Determine the (x, y) coordinate at the center of the cell enclosing the given text.  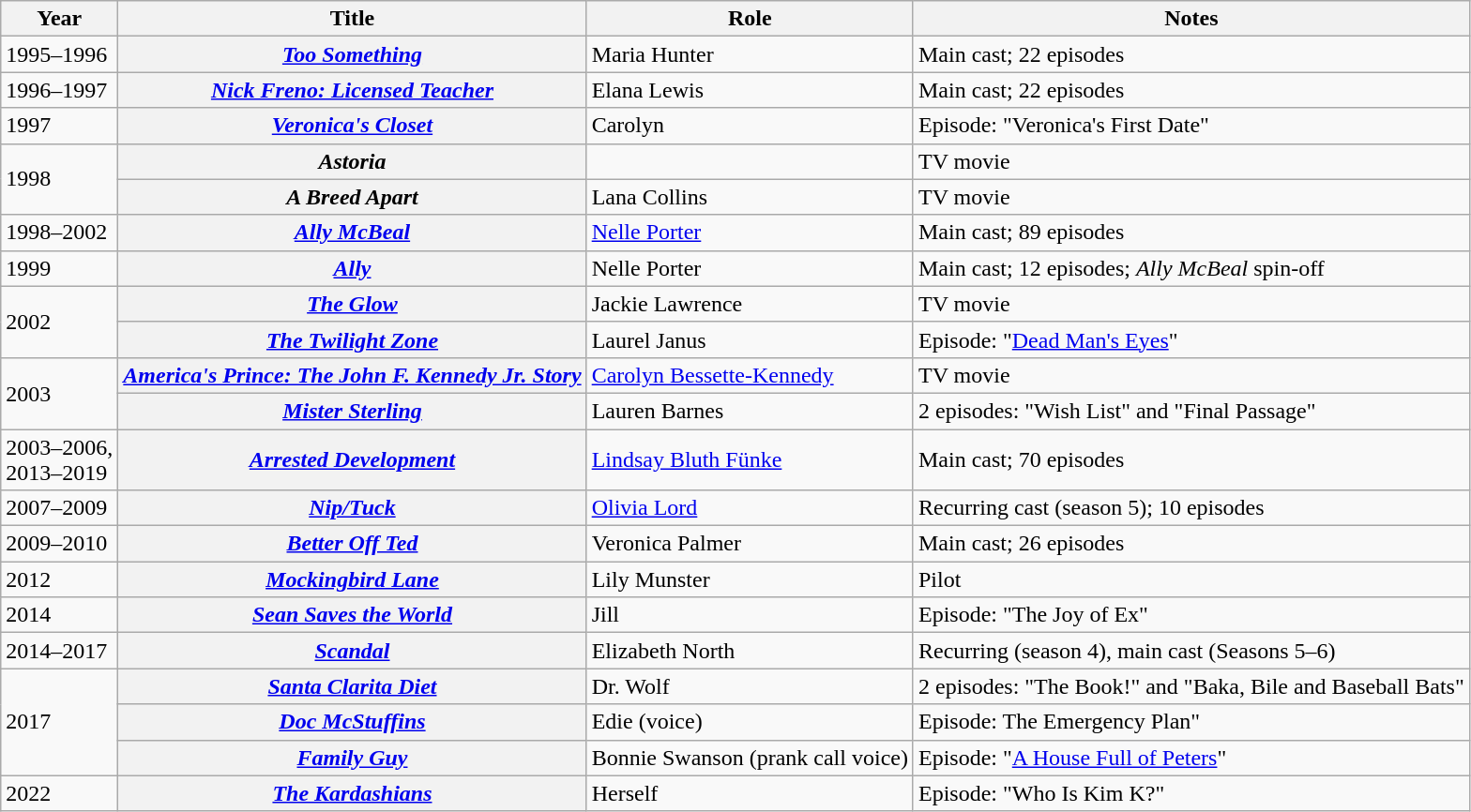
Mockingbird Lane (353, 579)
Scandal (353, 651)
Elana Lewis (750, 90)
America's Prince: The John F. Kennedy Jr. Story (353, 375)
Episode: "The Joy of Ex" (1191, 615)
Jackie Lawrence (750, 304)
2009–2010 (60, 544)
1998 (60, 179)
Better Off Ted (353, 544)
Too Something (353, 54)
2014–2017 (60, 651)
Mister Sterling (353, 411)
Notes (1191, 19)
Herself (750, 793)
Lana Collins (750, 197)
1999 (60, 268)
Episode: "A House Full of Peters" (1191, 758)
Lauren Barnes (750, 411)
Veronica's Closet (353, 126)
Elizabeth North (750, 651)
1996–1997 (60, 90)
Veronica Palmer (750, 544)
2003–2006,2013–2019 (60, 459)
Bonnie Swanson (prank call voice) (750, 758)
Nick Freno: Licensed Teacher (353, 90)
Olivia Lord (750, 508)
Title (353, 19)
2014 (60, 615)
1998–2002 (60, 233)
Main cast; 89 episodes (1191, 233)
Episode: The Emergency Plan" (1191, 722)
Maria Hunter (750, 54)
2022 (60, 793)
2 episodes: "Wish List" and "Final Passage" (1191, 411)
2007–2009 (60, 508)
2017 (60, 722)
The Glow (353, 304)
Carolyn Bessette-Kennedy (750, 375)
Recurring (season 4), main cast (Seasons 5–6) (1191, 651)
Sean Saves the World (353, 615)
Edie (voice) (750, 722)
Carolyn (750, 126)
Lily Munster (750, 579)
A Breed Apart (353, 197)
Recurring cast (season 5); 10 episodes (1191, 508)
1995–1996 (60, 54)
Main cast; 26 episodes (1191, 544)
Family Guy (353, 758)
Doc McStuffins (353, 722)
The Twilight Zone (353, 339)
2003 (60, 393)
2 episodes: "The Book!" and "Baka, Bile and Baseball Bats" (1191, 686)
2012 (60, 579)
Episode: "Dead Man's Eyes" (1191, 339)
Jill (750, 615)
Year (60, 19)
Astoria (353, 161)
The Kardashians (353, 793)
Main cast; 70 episodes (1191, 459)
Episode: "Veronica's First Date" (1191, 126)
Main cast; 12 episodes; Ally McBeal spin-off (1191, 268)
Ally (353, 268)
Laurel Janus (750, 339)
Role (750, 19)
Nip/Tuck (353, 508)
Dr. Wolf (750, 686)
Ally McBeal (353, 233)
Arrested Development (353, 459)
Episode: "Who Is Kim K?" (1191, 793)
1997 (60, 126)
2002 (60, 322)
Santa Clarita Diet (353, 686)
Lindsay Bluth Fünke (750, 459)
Pilot (1191, 579)
